Output the (x, y) coordinate of the center of the cell containing the given text.  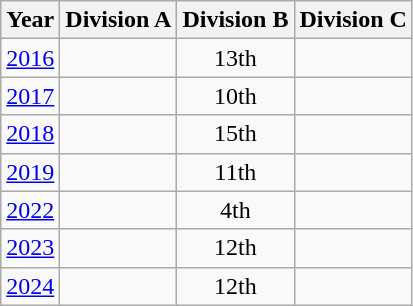
2018 (30, 134)
2017 (30, 96)
4th (236, 210)
13th (236, 58)
10th (236, 96)
Year (30, 20)
15th (236, 134)
Division A (118, 20)
Division C (353, 20)
2016 (30, 58)
2024 (30, 286)
11th (236, 172)
2019 (30, 172)
2023 (30, 248)
Division B (236, 20)
2022 (30, 210)
